Output the [X, Y] coordinate of the center of the cell containing the given text.  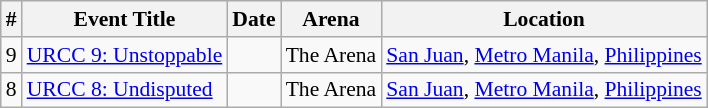
Arena [332, 19]
URCC 9: Unstoppable [125, 55]
8 [12, 90]
Date [254, 19]
# [12, 19]
Event Title [125, 19]
9 [12, 55]
URCC 8: Undisputed [125, 90]
Location [544, 19]
